Capture the cell that displays the provided text and extract its (X, Y) central coordinate. 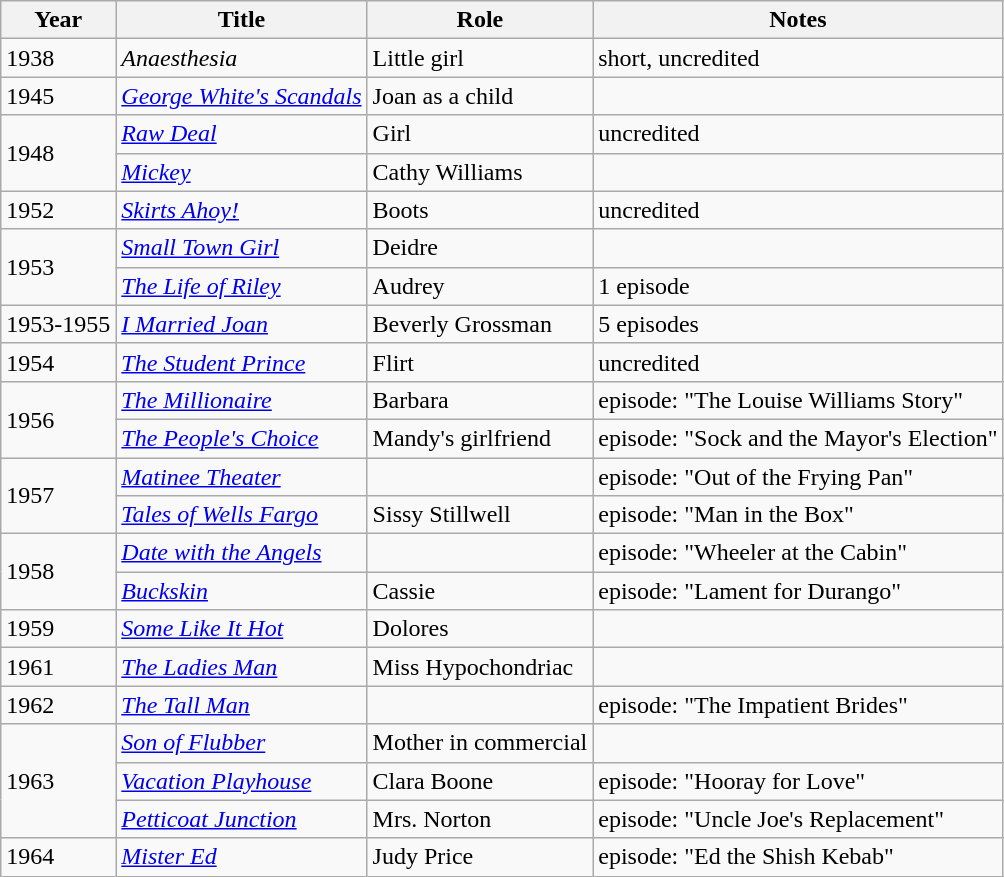
Barbara (480, 400)
Date with the Angels (242, 553)
1952 (58, 210)
short, uncredited (798, 58)
Small Town Girl (242, 248)
Mandy's girlfriend (480, 438)
1959 (58, 629)
Vacation Playhouse (242, 781)
Mister Ed (242, 857)
Flirt (480, 362)
I Married Joan (242, 324)
Role (480, 20)
Cassie (480, 591)
George White's Scandals (242, 96)
Matinee Theater (242, 477)
episode: "Uncle Joe's Replacement" (798, 819)
1938 (58, 58)
The Millionaire (242, 400)
Deidre (480, 248)
Little girl (480, 58)
1954 (58, 362)
Anaesthesia (242, 58)
Tales of Wells Fargo (242, 515)
Skirts Ahoy! (242, 210)
1963 (58, 781)
1953 (58, 267)
1962 (58, 705)
Dolores (480, 629)
1 episode (798, 286)
1957 (58, 496)
Notes (798, 20)
episode: "Wheeler at the Cabin" (798, 553)
episode: "The Impatient Brides" (798, 705)
1958 (58, 572)
The People's Choice (242, 438)
Son of Flubber (242, 743)
Title (242, 20)
episode: "Hooray for Love" (798, 781)
Some Like It Hot (242, 629)
1956 (58, 419)
Audrey (480, 286)
episode: "Out of the Frying Pan" (798, 477)
Girl (480, 134)
1953-1955 (58, 324)
Raw Deal (242, 134)
Joan as a child (480, 96)
Miss Hypochondriac (480, 667)
Buckskin (242, 591)
The Ladies Man (242, 667)
Mrs. Norton (480, 819)
episode: "The Louise Williams Story" (798, 400)
episode: "Sock and the Mayor's Election" (798, 438)
Beverly Grossman (480, 324)
1964 (58, 857)
Year (58, 20)
Judy Price (480, 857)
1961 (58, 667)
1945 (58, 96)
episode: "Man in the Box" (798, 515)
5 episodes (798, 324)
Sissy Stillwell (480, 515)
Mother in commercial (480, 743)
1948 (58, 153)
Cathy Williams (480, 172)
episode: "Ed the Shish Kebab" (798, 857)
The Student Prince (242, 362)
Petticoat Junction (242, 819)
episode: "Lament for Durango" (798, 591)
The Life of Riley (242, 286)
Mickey (242, 172)
Boots (480, 210)
The Tall Man (242, 705)
Clara Boone (480, 781)
